Return (x, y) of the center of cell containing provided text 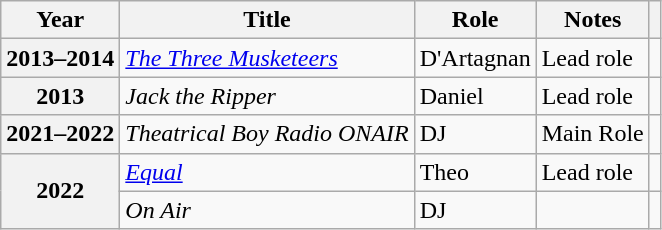
Role (475, 20)
Daniel (475, 96)
2022 (60, 191)
Year (60, 20)
The Three Musketeers (267, 58)
Jack the Ripper (267, 96)
Notes (592, 20)
Title (267, 20)
Theatrical Boy Radio ONAIR (267, 134)
Theo (475, 172)
2013 (60, 96)
D'Artagnan (475, 58)
On Air (267, 210)
2013–2014 (60, 58)
Equal (267, 172)
Main Role (592, 134)
2021–2022 (60, 134)
